Scan for the cell matching the given text and deliver its [X, Y] coordinate at center. 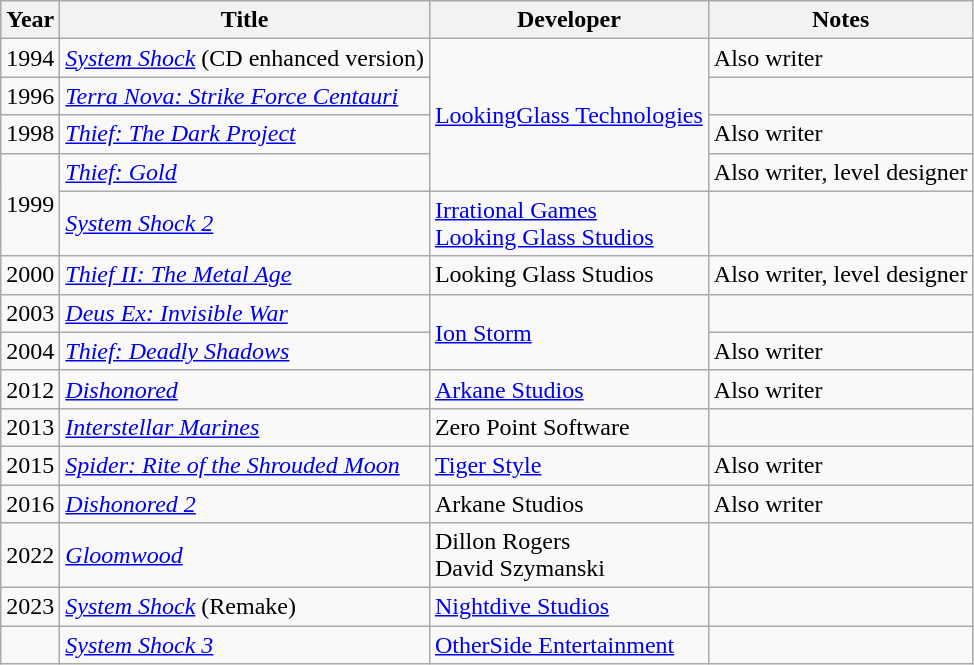
2022 [30, 556]
2013 [30, 427]
Zero Point Software [568, 427]
Thief: The Dark Project [245, 134]
2012 [30, 389]
2000 [30, 275]
Spider: Rite of the Shrouded Moon [245, 465]
1998 [30, 134]
1994 [30, 58]
2016 [30, 503]
OtherSide Entertainment [568, 645]
Interstellar Marines [245, 427]
Terra Nova: Strike Force Centauri [245, 96]
Nightdive Studios [568, 607]
Thief: Deadly Shadows [245, 351]
LookingGlass Technologies [568, 115]
Year [30, 20]
System Shock (Remake) [245, 607]
Looking Glass Studios [568, 275]
Notes [840, 20]
2003 [30, 313]
Dillon RogersDavid Szymanski [568, 556]
1999 [30, 204]
Title [245, 20]
System Shock (CD enhanced version) [245, 58]
Ion Storm [568, 332]
1996 [30, 96]
2015 [30, 465]
Gloomwood [245, 556]
Developer [568, 20]
System Shock 2 [245, 224]
2023 [30, 607]
Dishonored 2 [245, 503]
Deus Ex: Invisible War [245, 313]
Tiger Style [568, 465]
Thief: Gold [245, 172]
Irrational GamesLooking Glass Studios [568, 224]
2004 [30, 351]
Dishonored [245, 389]
Thief II: The Metal Age [245, 275]
System Shock 3 [245, 645]
